Capture the cell that displays the provided text and extract its [X, Y] central coordinate. 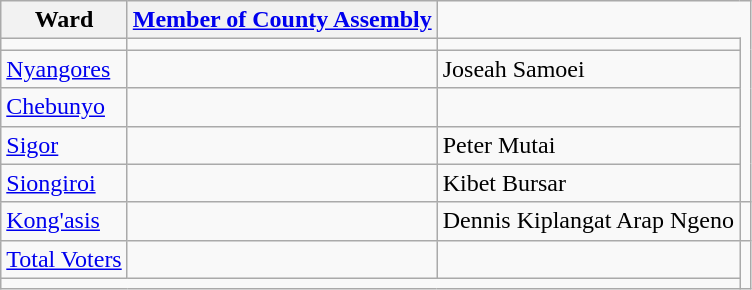
Nyangores [64, 69]
Siongiroi [64, 183]
Kong'asis [64, 221]
Peter Mutai [588, 145]
Dennis Kiplangat Arap Ngeno [588, 221]
Sigor [64, 145]
Member of County Assembly [282, 20]
Joseah Samoei [588, 69]
Total Voters [64, 259]
Kibet Bursar [588, 183]
Ward [64, 20]
Chebunyo [64, 107]
